Determine the [X, Y] coordinate at the center of the cell enclosing the given text.  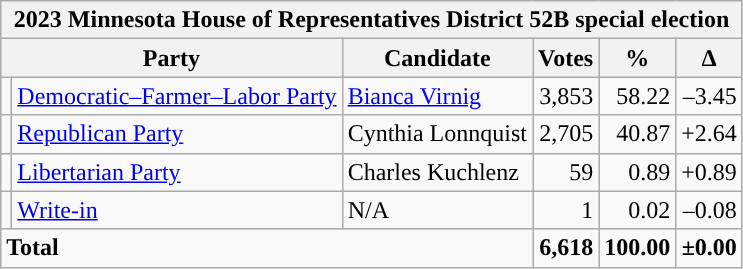
Cynthia Lonnquist [437, 134]
100.00 [638, 248]
Total [267, 248]
6,618 [565, 248]
–3.45 [710, 96]
Republican Party [177, 134]
Write-in [177, 210]
Charles Kuchlenz [437, 172]
–0.08 [710, 210]
2,705 [565, 134]
Democratic–Farmer–Labor Party [177, 96]
0.89 [638, 172]
N/A [437, 210]
58.22 [638, 96]
3,853 [565, 96]
% [638, 58]
+2.64 [710, 134]
Votes [565, 58]
Candidate [437, 58]
2023 Minnesota House of Representatives District 52B special election [372, 20]
1 [565, 210]
Bianca Virnig [437, 96]
40.87 [638, 134]
59 [565, 172]
+0.89 [710, 172]
Party [172, 58]
Libertarian Party [177, 172]
∆ [710, 58]
±0.00 [710, 248]
0.02 [638, 210]
